Return the (X, Y) coordinate for the center point of the cell that contains the specified text.  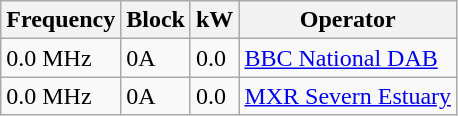
kW (214, 20)
Block (156, 20)
MXR Severn Estuary (348, 96)
BBC National DAB (348, 58)
Frequency (61, 20)
Operator (348, 20)
